Scan for the cell matching the given text and deliver its [X, Y] coordinate at center. 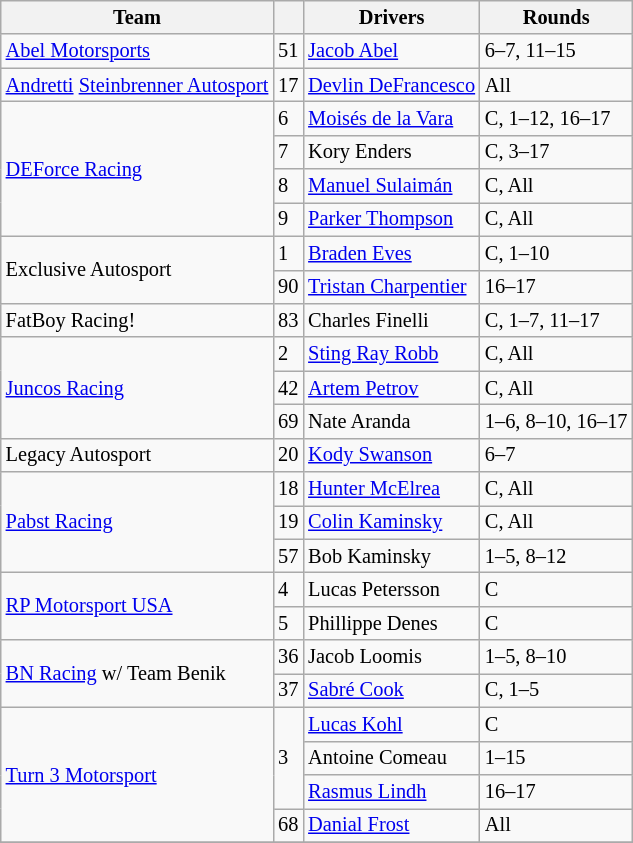
Sabré Cook [392, 690]
19 [288, 522]
Team [137, 17]
5 [288, 623]
C, 1–12, 16–17 [556, 118]
Phillippe Denes [392, 623]
37 [288, 690]
C, 1–7, 11–17 [556, 320]
Braden Eves [392, 253]
1 [288, 253]
Lucas Kohl [392, 724]
Manuel Sulaimán [392, 186]
Andretti Steinbrenner Autosport [137, 85]
Bob Kaminsky [392, 556]
57 [288, 556]
83 [288, 320]
FatBoy Racing! [137, 320]
7 [288, 152]
Legacy Autosport [137, 455]
Rounds [556, 17]
18 [288, 489]
9 [288, 219]
Charles Finelli [392, 320]
6–7, 11–15 [556, 51]
Moisés de la Vara [392, 118]
Jacob Loomis [392, 657]
51 [288, 51]
1–5, 8–10 [556, 657]
Turn 3 Motorsport [137, 774]
Danial Frost [392, 825]
Exclusive Autosport [137, 270]
Abel Motorsports [137, 51]
Rasmus Lindh [392, 791]
Tristan Charpentier [392, 287]
DEForce Racing [137, 168]
4 [288, 589]
2 [288, 354]
42 [288, 388]
Drivers [392, 17]
1–6, 8–10, 16–17 [556, 421]
6–7 [556, 455]
C, 1–5 [556, 690]
69 [288, 421]
Juncos Racing [137, 388]
C, 1–10 [556, 253]
BN Racing w/ Team Benik [137, 674]
Devlin DeFrancesco [392, 85]
3 [288, 758]
Jacob Abel [392, 51]
17 [288, 85]
Nate Aranda [392, 421]
36 [288, 657]
1–5, 8–12 [556, 556]
6 [288, 118]
1–15 [556, 758]
20 [288, 455]
Sting Ray Robb [392, 354]
Artem Petrov [392, 388]
90 [288, 287]
Parker Thompson [392, 219]
Pabst Racing [137, 522]
Hunter McElrea [392, 489]
Kody Swanson [392, 455]
Lucas Petersson [392, 589]
RP Motorsport USA [137, 606]
8 [288, 186]
C, 3–17 [556, 152]
Antoine Comeau [392, 758]
Colin Kaminsky [392, 522]
Kory Enders [392, 152]
68 [288, 825]
